Detect which cell encompasses the target text, then output its (X, Y) center coordinate. 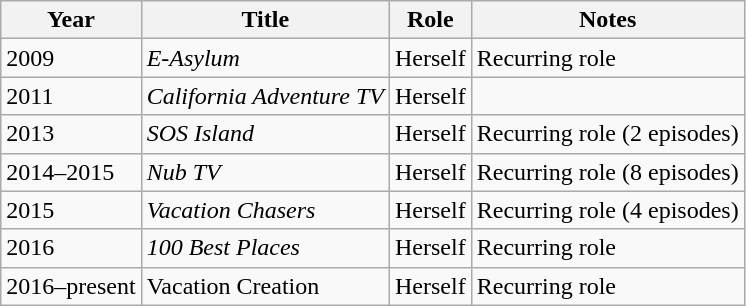
SOS Island (265, 134)
Notes (608, 20)
Recurring role (2 episodes) (608, 134)
Role (431, 20)
Recurring role (4 episodes) (608, 210)
2014–2015 (71, 172)
100 Best Places (265, 248)
Year (71, 20)
California Adventure TV (265, 96)
2015 (71, 210)
Nub TV (265, 172)
Vacation Creation (265, 286)
2016–present (71, 286)
2011 (71, 96)
Recurring role (8 episodes) (608, 172)
2009 (71, 58)
E-Asylum (265, 58)
Vacation Chasers (265, 210)
2013 (71, 134)
Title (265, 20)
2016 (71, 248)
